For the text-containing cell, return its midpoint in [x, y] coordinate format. 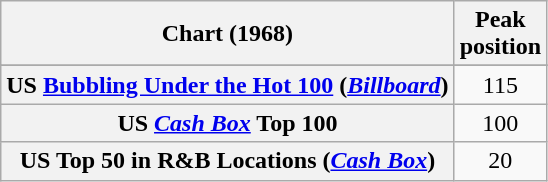
100 [500, 123]
US Cash Box Top 100 [228, 123]
Chart (1968) [228, 34]
US Bubbling Under the Hot 100 (Billboard) [228, 85]
115 [500, 85]
US Top 50 in R&B Locations (Cash Box) [228, 161]
Peakposition [500, 34]
20 [500, 161]
